Extract the (X, Y) coordinate from the center of the cell holding the provided text.  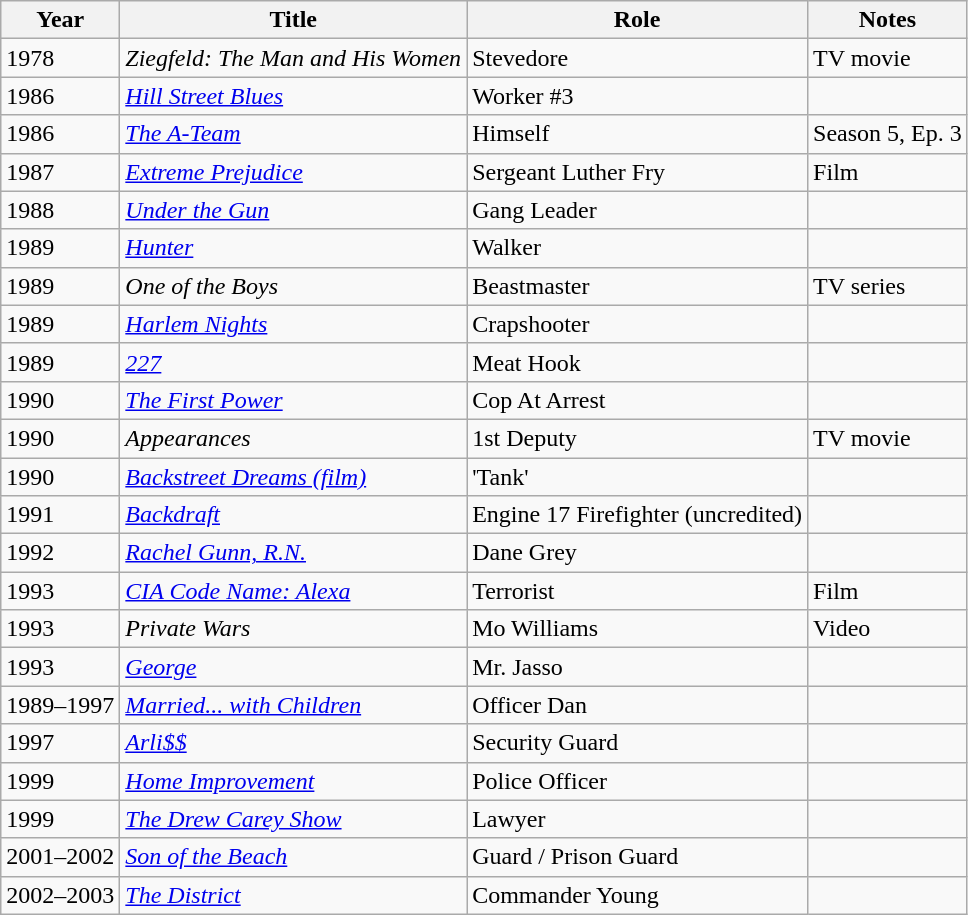
Title (294, 20)
Arli$$ (294, 743)
One of the Boys (294, 286)
'Tank' (638, 477)
Security Guard (638, 743)
Hill Street Blues (294, 96)
The District (294, 895)
Stevedore (638, 58)
Notes (888, 20)
Year (60, 20)
1997 (60, 743)
227 (294, 362)
Dane Grey (638, 553)
Extreme Prejudice (294, 172)
2002–2003 (60, 895)
Mo Williams (638, 629)
Hunter (294, 248)
Walker (638, 248)
Commander Young (638, 895)
Harlem Nights (294, 324)
2001–2002 (60, 857)
Private Wars (294, 629)
Guard / Prison Guard (638, 857)
Beastmaster (638, 286)
Sergeant Luther Fry (638, 172)
Backdraft (294, 515)
1978 (60, 58)
Ziegfeld: The Man and His Women (294, 58)
Terrorist (638, 591)
Police Officer (638, 781)
Himself (638, 134)
Mr. Jasso (638, 667)
George (294, 667)
Officer Dan (638, 705)
1st Deputy (638, 438)
Worker #3 (638, 96)
Backstreet Dreams (film) (294, 477)
Rachel Gunn, R.N. (294, 553)
1989–1997 (60, 705)
Season 5, Ep. 3 (888, 134)
CIA Code Name: Alexa (294, 591)
The A-Team (294, 134)
Appearances (294, 438)
The First Power (294, 400)
Under the Gun (294, 210)
Meat Hook (638, 362)
Son of the Beach (294, 857)
Lawyer (638, 819)
Crapshooter (638, 324)
1988 (60, 210)
1987 (60, 172)
Home Improvement (294, 781)
Gang Leader (638, 210)
Cop At Arrest (638, 400)
1991 (60, 515)
Video (888, 629)
Married... with Children (294, 705)
Role (638, 20)
1992 (60, 553)
Engine 17 Firefighter (uncredited) (638, 515)
TV series (888, 286)
The Drew Carey Show (294, 819)
